Locate the cell with the specified text and output its [x, y] center coordinate. 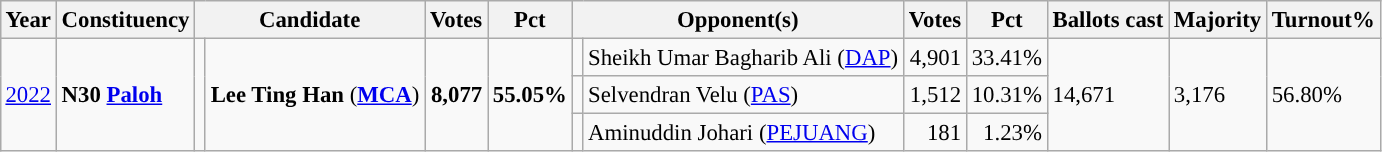
10.31% [1006, 95]
Selvendran Velu (PAS) [744, 95]
55.05% [530, 94]
Sheikh Umar Bagharib Ali (DAP) [744, 57]
2022 [28, 94]
Aminuddin Johari (PEJUANG) [744, 133]
Opponent(s) [738, 20]
Candidate [310, 20]
181 [934, 133]
1.23% [1006, 133]
14,671 [1108, 94]
1,512 [934, 95]
Year [28, 20]
33.41% [1006, 57]
3,176 [1218, 94]
Ballots cast [1108, 20]
4,901 [934, 57]
8,077 [456, 94]
Majority [1218, 20]
56.80% [1323, 94]
Turnout% [1323, 20]
N30 Paloh [125, 94]
Constituency [125, 20]
Lee Ting Han (MCA) [314, 94]
